Search for the cell housing the specified text and yield its [x, y] center coordinate. 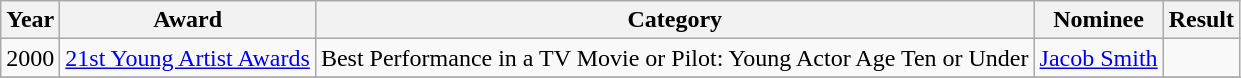
Year [30, 20]
Result [1201, 20]
Category [674, 20]
Best Performance in a TV Movie or Pilot: Young Actor Age Ten or Under [674, 58]
Award [188, 20]
Nominee [1098, 20]
2000 [30, 58]
21st Young Artist Awards [188, 58]
Jacob Smith [1098, 58]
